From the cell containing the given text, extract its center point as [X, Y] coordinate. 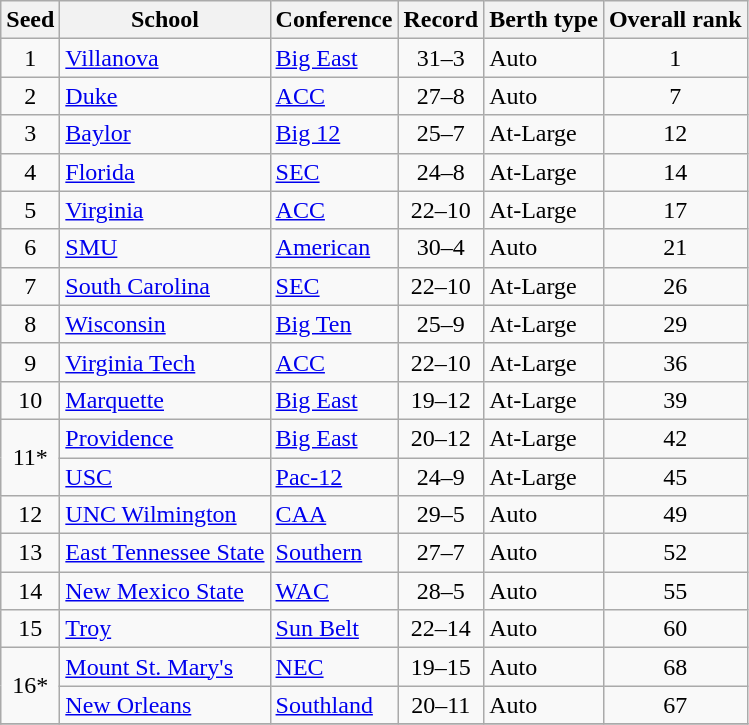
Villanova [165, 58]
39 [675, 400]
20–11 [441, 705]
19–15 [441, 667]
16* [30, 686]
27–8 [441, 96]
Florida [165, 172]
3 [30, 134]
9 [30, 362]
29–5 [441, 515]
8 [30, 324]
28–5 [441, 591]
Virginia [165, 210]
60 [675, 629]
CAA [334, 515]
30–4 [441, 248]
Pac-12 [334, 477]
East Tennessee State [165, 553]
New Mexico State [165, 591]
19–12 [441, 400]
Mount St. Mary's [165, 667]
USC [165, 477]
67 [675, 705]
New Orleans [165, 705]
Conference [334, 20]
2 [30, 96]
21 [675, 248]
Sun Belt [334, 629]
42 [675, 438]
Big 12 [334, 134]
UNC Wilmington [165, 515]
24–8 [441, 172]
10 [30, 400]
Baylor [165, 134]
15 [30, 629]
55 [675, 591]
Duke [165, 96]
South Carolina [165, 286]
WAC [334, 591]
5 [30, 210]
25–9 [441, 324]
Berth type [544, 20]
American [334, 248]
Seed [30, 20]
Virginia Tech [165, 362]
Providence [165, 438]
31–3 [441, 58]
Southern [334, 553]
52 [675, 553]
49 [675, 515]
45 [675, 477]
Marquette [165, 400]
School [165, 20]
SMU [165, 248]
Big Ten [334, 324]
22–14 [441, 629]
Troy [165, 629]
25–7 [441, 134]
26 [675, 286]
27–7 [441, 553]
11* [30, 457]
13 [30, 553]
17 [675, 210]
24–9 [441, 477]
Record [441, 20]
Overall rank [675, 20]
Wisconsin [165, 324]
Southland [334, 705]
NEC [334, 667]
6 [30, 248]
36 [675, 362]
20–12 [441, 438]
68 [675, 667]
29 [675, 324]
4 [30, 172]
